Extract the (x, y) coordinate from the center of the cell holding the provided text.  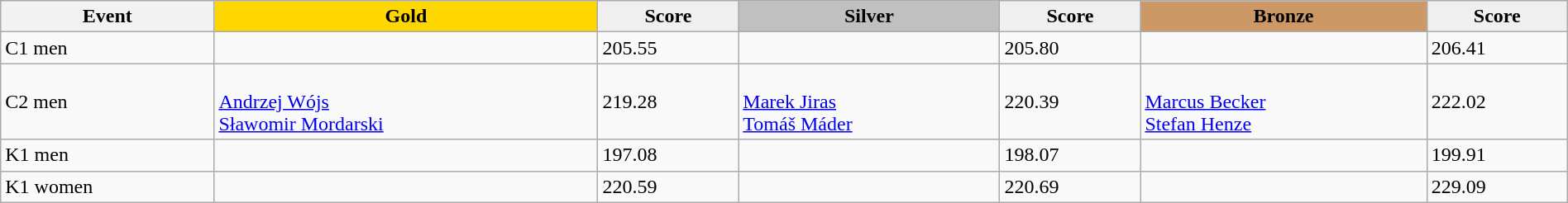
220.59 (668, 186)
198.07 (1070, 155)
Marek JirasTomáš Máder (869, 101)
Silver (869, 17)
206.41 (1497, 48)
Andrzej WójsSławomir Mordarski (406, 101)
222.02 (1497, 101)
Event (108, 17)
K1 men (108, 155)
199.91 (1497, 155)
229.09 (1497, 186)
205.80 (1070, 48)
219.28 (668, 101)
220.39 (1070, 101)
Bronze (1284, 17)
C2 men (108, 101)
C1 men (108, 48)
Gold (406, 17)
197.08 (668, 155)
220.69 (1070, 186)
Marcus BeckerStefan Henze (1284, 101)
205.55 (668, 48)
K1 women (108, 186)
